Pinpoint the cell where the given text exists, returning its (x, y) midpoint coordinate. 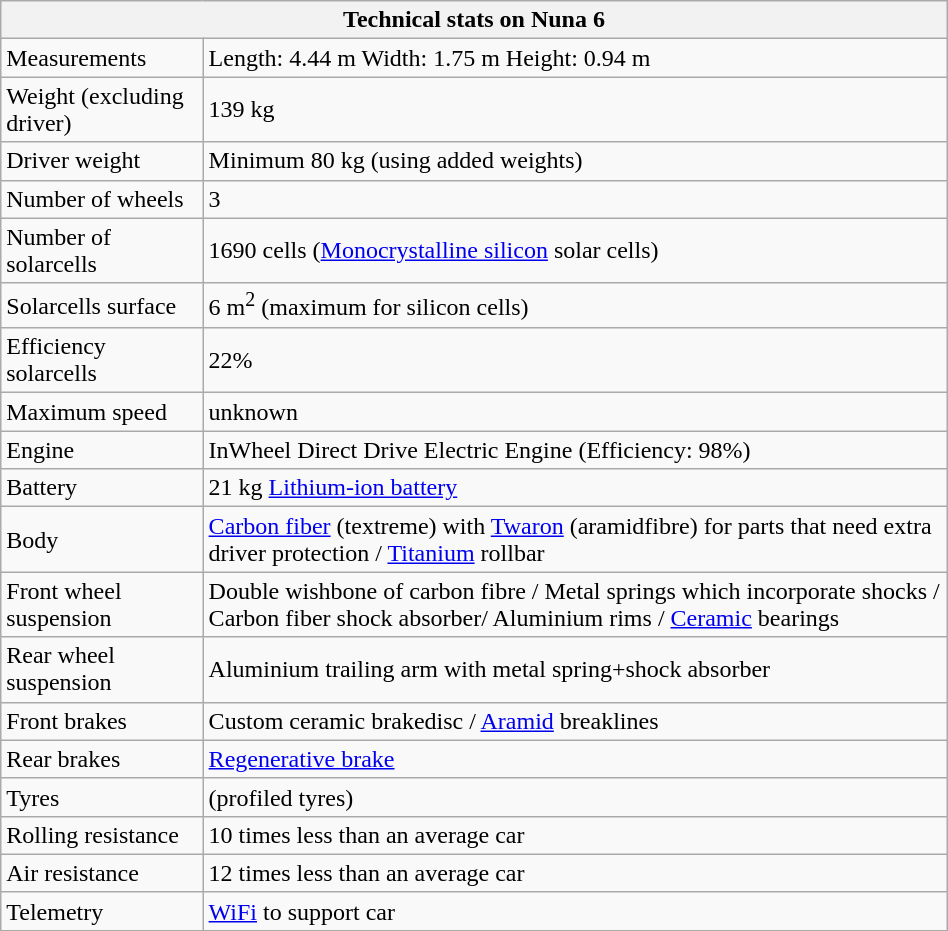
Telemetry (102, 911)
Efficiency solarcells (102, 360)
Minimum 80 kg (using added weights) (575, 161)
Aluminium trailing arm with metal spring+shock absorber (575, 670)
Number of wheels (102, 199)
22% (575, 360)
Number of solarcells (102, 250)
Length: 4.44 m Width: 1.75 m Height: 0.94 m (575, 58)
Rear brakes (102, 759)
10 times less than an average car (575, 835)
Battery (102, 488)
Front wheel suspension (102, 604)
3 (575, 199)
Custom ceramic brakedisc / Aramid breaklines (575, 721)
12 times less than an average car (575, 873)
Solarcells surface (102, 306)
Regenerative brake (575, 759)
21 kg Lithium-ion battery (575, 488)
Weight (excluding driver) (102, 110)
WiFi to support car (575, 911)
Front brakes (102, 721)
Carbon fiber (textreme) with Twaron (aramidfibre) for parts that need extra driver protection / Titanium rollbar (575, 540)
Technical stats on Nuna 6 (474, 20)
Engine (102, 450)
InWheel Direct Drive Electric Engine (Efficiency: 98%) (575, 450)
unknown (575, 412)
Maximum speed (102, 412)
139 kg (575, 110)
Tyres (102, 797)
6 m2 (maximum for silicon cells) (575, 306)
1690 cells (Monocrystalline silicon solar cells) (575, 250)
(profiled tyres) (575, 797)
Double wishbone of carbon fibre / Metal springs which incorporate shocks / Carbon fiber shock absorber/ Aluminium rims / Ceramic bearings (575, 604)
Air resistance (102, 873)
Rolling resistance (102, 835)
Body (102, 540)
Measurements (102, 58)
Driver weight (102, 161)
Rear wheel suspension (102, 670)
